Provide the [X, Y] coordinate of the cell's center where the given text is located.  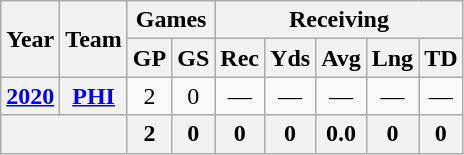
Rec [240, 58]
Team [94, 39]
Avg [342, 58]
Receiving [339, 20]
2020 [30, 96]
Lng [392, 58]
Yds [290, 58]
Games [170, 20]
GS [194, 58]
0.0 [342, 134]
GP [149, 58]
Year [30, 39]
PHI [94, 96]
TD [441, 58]
